Determine the [x, y] coordinate at the center of the cell enclosing the given text.  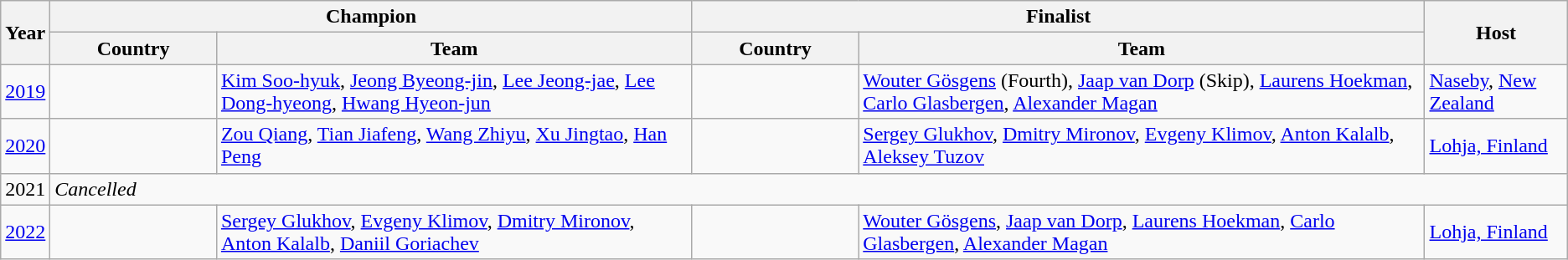
Naseby, New Zealand [1496, 92]
Year [25, 33]
2019 [25, 92]
Host [1496, 33]
Cancelled [809, 189]
Wouter Gösgens, Jaap van Dorp, Laurens Hoekman, Carlo Glasbergen, Alexander Magan [1142, 232]
Kim Soo-hyuk, Jeong Byeong-jin, Lee Jeong-jae, Lee Dong-hyeong, Hwang Hyeon-jun [454, 92]
Champion [371, 17]
Wouter Gösgens (Fourth), Jaap van Dorp (Skip), Laurens Hoekman, Carlo Glasbergen, Alexander Magan [1142, 92]
2021 [25, 189]
2022 [25, 232]
Sergey Glukhov, Dmitry Mironov, Evgeny Klimov, Anton Kalalb, Aleksey Tuzov [1142, 145]
2020 [25, 145]
Finalist [1059, 17]
Zou Qiang, Tian Jiafeng, Wang Zhiyu, Xu Jingtao, Han Peng [454, 145]
Sergey Glukhov, Evgeny Klimov, Dmitry Mironov, Anton Kalalb, Daniil Goriachev [454, 232]
